Output the [X, Y] coordinate of the center of the cell containing the given text.  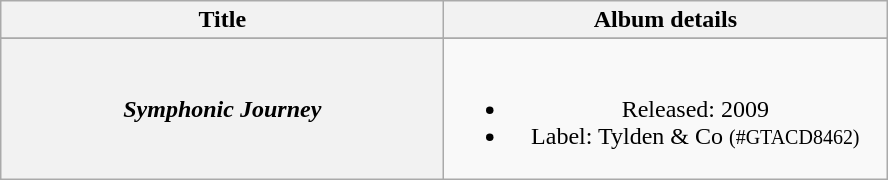
Title [222, 20]
Album details [666, 20]
Symphonic Journey [222, 109]
Released: 2009Label: Tylden & Co (#GTACD8462) [666, 109]
